Capture the cell that displays the provided text and extract its (X, Y) central coordinate. 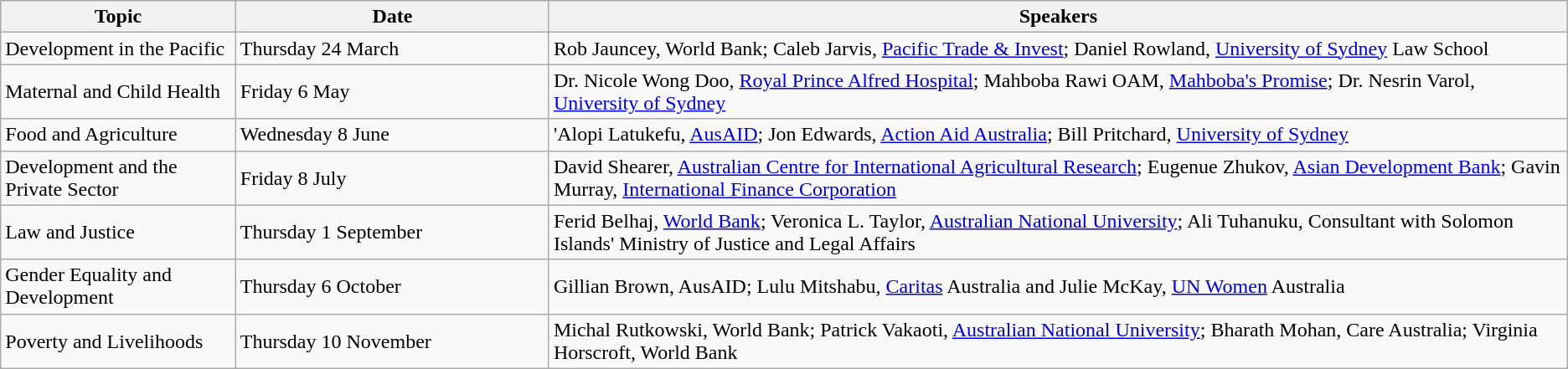
Gender Equality and Development (119, 286)
Speakers (1058, 17)
Dr. Nicole Wong Doo, Royal Prince Alfred Hospital; Mahboba Rawi OAM, Mahboba's Promise; Dr. Nesrin Varol, University of Sydney (1058, 92)
Michal Rutkowski, World Bank; Patrick Vakaoti, Australian National University; Bharath Mohan, Care Australia; Virginia Horscroft, World Bank (1058, 341)
Law and Justice (119, 233)
Food and Agriculture (119, 135)
Thursday 1 September (392, 233)
Thursday 6 October (392, 286)
Poverty and Livelihoods (119, 341)
Rob Jauncey, World Bank; Caleb Jarvis, Pacific Trade & Invest; Daniel Rowland, University of Sydney Law School (1058, 49)
Maternal and Child Health (119, 92)
Topic (119, 17)
Friday 6 May (392, 92)
Thursday 24 March (392, 49)
'Alopi Latukefu, AusAID; Jon Edwards, Action Aid Australia; Bill Pritchard, University of Sydney (1058, 135)
Development and the Private Sector (119, 177)
Thursday 10 November (392, 341)
Gillian Brown, AusAID; Lulu Mitshabu, Caritas Australia and Julie McKay, UN Women Australia (1058, 286)
Date (392, 17)
Friday 8 July (392, 177)
Development in the Pacific (119, 49)
Wednesday 8 June (392, 135)
